Search for the cell housing the specified text and yield its (x, y) center coordinate. 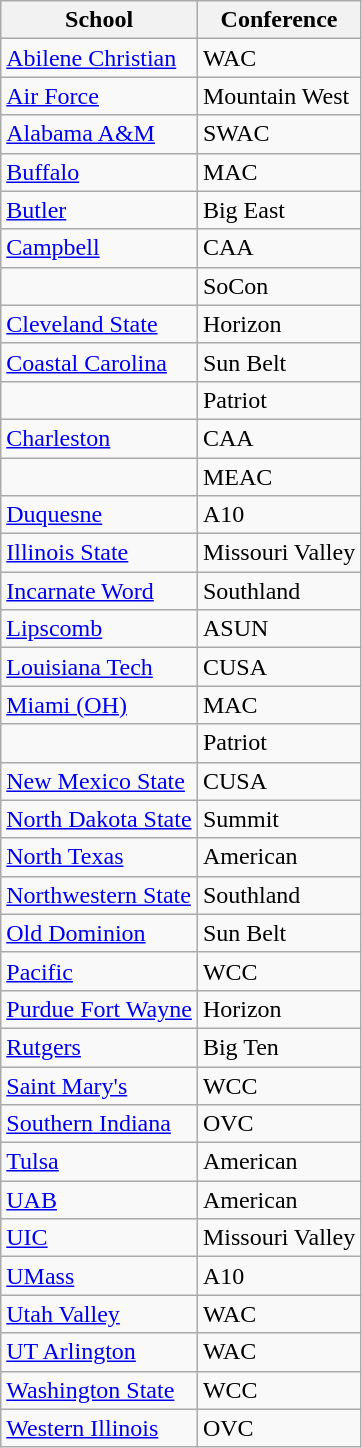
Rutgers (100, 1047)
SoCon (278, 286)
Summit (278, 819)
Conference (278, 20)
School (100, 20)
Saint Mary's (100, 1085)
Cleveland State (100, 324)
ASUN (278, 629)
Campbell (100, 248)
Old Dominion (100, 933)
Southern Indiana (100, 1124)
Air Force (100, 96)
Incarnate Word (100, 591)
Alabama A&M (100, 134)
Louisiana Tech (100, 667)
New Mexico State (100, 781)
Duquesne (100, 515)
Purdue Fort Wayne (100, 1009)
UAB (100, 1200)
Miami (OH) (100, 705)
Tulsa (100, 1162)
North Dakota State (100, 819)
Abilene Christian (100, 58)
Buffalo (100, 172)
Utah Valley (100, 1314)
Mountain West (278, 96)
Butler (100, 210)
Coastal Carolina (100, 362)
Lipscomb (100, 629)
North Texas (100, 857)
Western Illinois (100, 1428)
MEAC (278, 477)
Big Ten (278, 1047)
SWAC (278, 134)
UIC (100, 1238)
UMass (100, 1276)
Charleston (100, 438)
Washington State (100, 1390)
Big East (278, 210)
Illinois State (100, 553)
UT Arlington (100, 1352)
Northwestern State (100, 895)
Pacific (100, 971)
